Provide the (X, Y) coordinate of the cell's center where the given text is located.  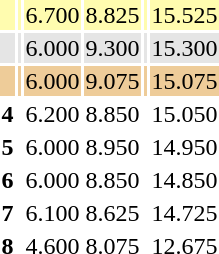
7 (8, 213)
15.525 (184, 15)
9.300 (112, 48)
9.075 (112, 81)
14.850 (184, 180)
15.050 (184, 114)
8.825 (112, 15)
15.075 (184, 81)
6.100 (52, 213)
4 (8, 114)
14.725 (184, 213)
14.950 (184, 147)
8.625 (112, 213)
5 (8, 147)
8.950 (112, 147)
15.300 (184, 48)
6.700 (52, 15)
6.200 (52, 114)
6 (8, 180)
